Search for the cell housing the specified text and yield its [x, y] center coordinate. 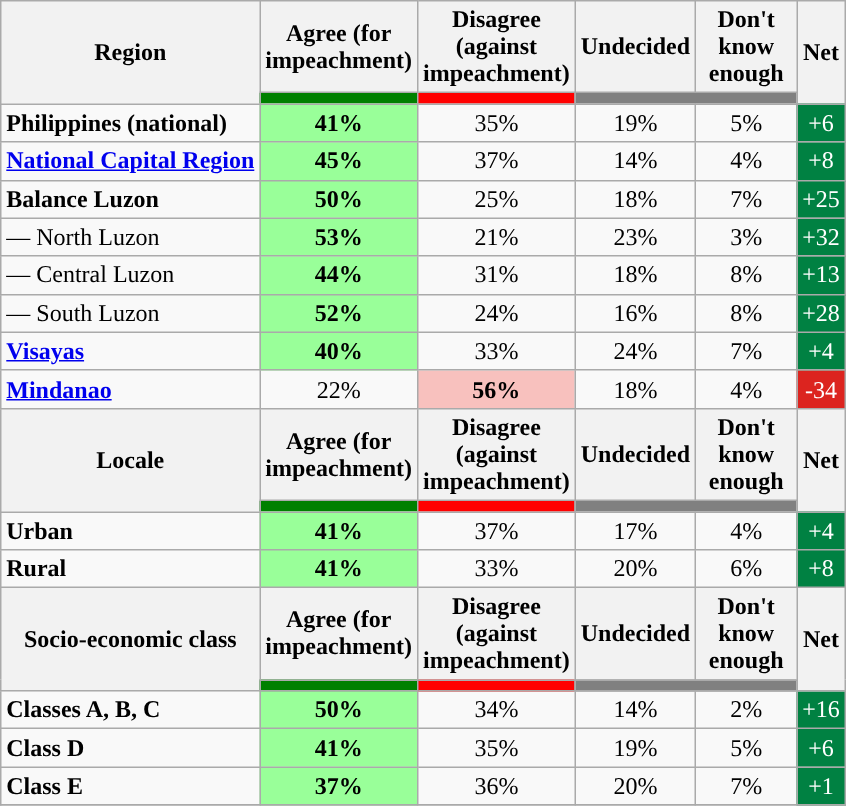
21% [497, 237]
16% [635, 313]
National Capital Region [130, 161]
Locale [130, 460]
Class E [130, 786]
Visayas [130, 351]
45% [339, 161]
Urban [130, 531]
+28 [822, 313]
31% [497, 275]
56% [497, 389]
Classes A, B, C [130, 710]
Balance Luzon [130, 199]
+32 [822, 237]
+13 [822, 275]
36% [497, 786]
6% [746, 569]
52% [339, 313]
— Central Luzon [130, 275]
— North Luzon [130, 237]
Philippines (national) [130, 123]
53% [339, 237]
Rural [130, 569]
40% [339, 351]
-34 [822, 389]
34% [497, 710]
Region [130, 52]
— South Luzon [130, 313]
+16 [822, 710]
17% [635, 531]
+25 [822, 199]
3% [746, 237]
25% [497, 199]
Socio-economic class [130, 640]
+1 [822, 786]
44% [339, 275]
Mindanao [130, 389]
22% [339, 389]
2% [746, 710]
23% [635, 237]
Class D [130, 748]
